Pinpoint the cell where the given text exists, returning its (x, y) midpoint coordinate. 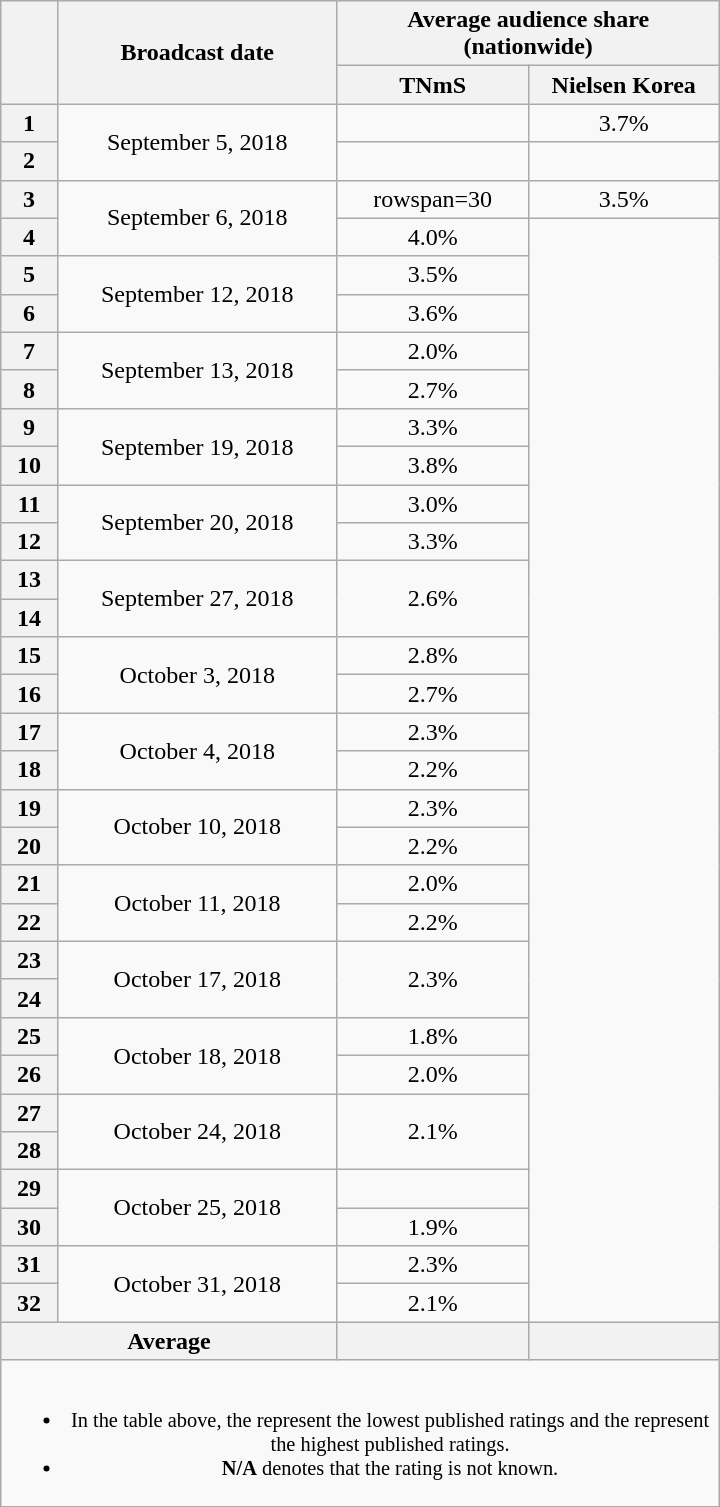
4.0% (432, 237)
3.7% (624, 123)
September 20, 2018 (197, 522)
13 (30, 580)
14 (30, 618)
September 6, 2018 (197, 218)
23 (30, 960)
1.8% (432, 1036)
September 13, 2018 (197, 370)
October 10, 2018 (197, 827)
October 4, 2018 (197, 751)
31 (30, 1265)
Nielsen Korea (624, 85)
3 (30, 199)
8 (30, 389)
TNmS (432, 85)
7 (30, 351)
1.9% (432, 1227)
20 (30, 846)
October 31, 2018 (197, 1284)
26 (30, 1074)
29 (30, 1189)
October 25, 2018 (197, 1208)
October 24, 2018 (197, 1132)
24 (30, 998)
2 (30, 161)
3.8% (432, 465)
9 (30, 427)
28 (30, 1151)
17 (30, 732)
12 (30, 542)
10 (30, 465)
3.6% (432, 313)
September 27, 2018 (197, 599)
16 (30, 694)
2.8% (432, 656)
6 (30, 313)
15 (30, 656)
27 (30, 1113)
19 (30, 808)
rowspan=30 (432, 199)
Average audience share (nationwide) (528, 34)
1 (30, 123)
11 (30, 503)
2.6% (432, 599)
30 (30, 1227)
September 19, 2018 (197, 446)
October 11, 2018 (197, 903)
21 (30, 884)
3.0% (432, 503)
September 5, 2018 (197, 142)
5 (30, 275)
25 (30, 1036)
Broadcast date (197, 52)
Average (169, 1341)
32 (30, 1303)
22 (30, 922)
September 12, 2018 (197, 294)
October 3, 2018 (197, 675)
4 (30, 237)
October 17, 2018 (197, 979)
October 18, 2018 (197, 1055)
18 (30, 770)
